Scan for the cell matching the given text and deliver its (x, y) coordinate at center. 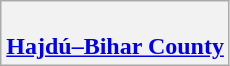
Hajdú–Bihar County (116, 34)
